Determine the (x, y) coordinate at the center of the cell enclosing the given text.  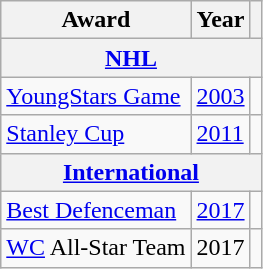
YoungStars Game (96, 96)
International (131, 172)
Award (96, 20)
2003 (220, 96)
Stanley Cup (96, 134)
WC All-Star Team (96, 248)
2011 (220, 134)
Year (220, 20)
NHL (131, 58)
Best Defenceman (96, 210)
